For the text-containing cell, return its midpoint in [X, Y] coordinate format. 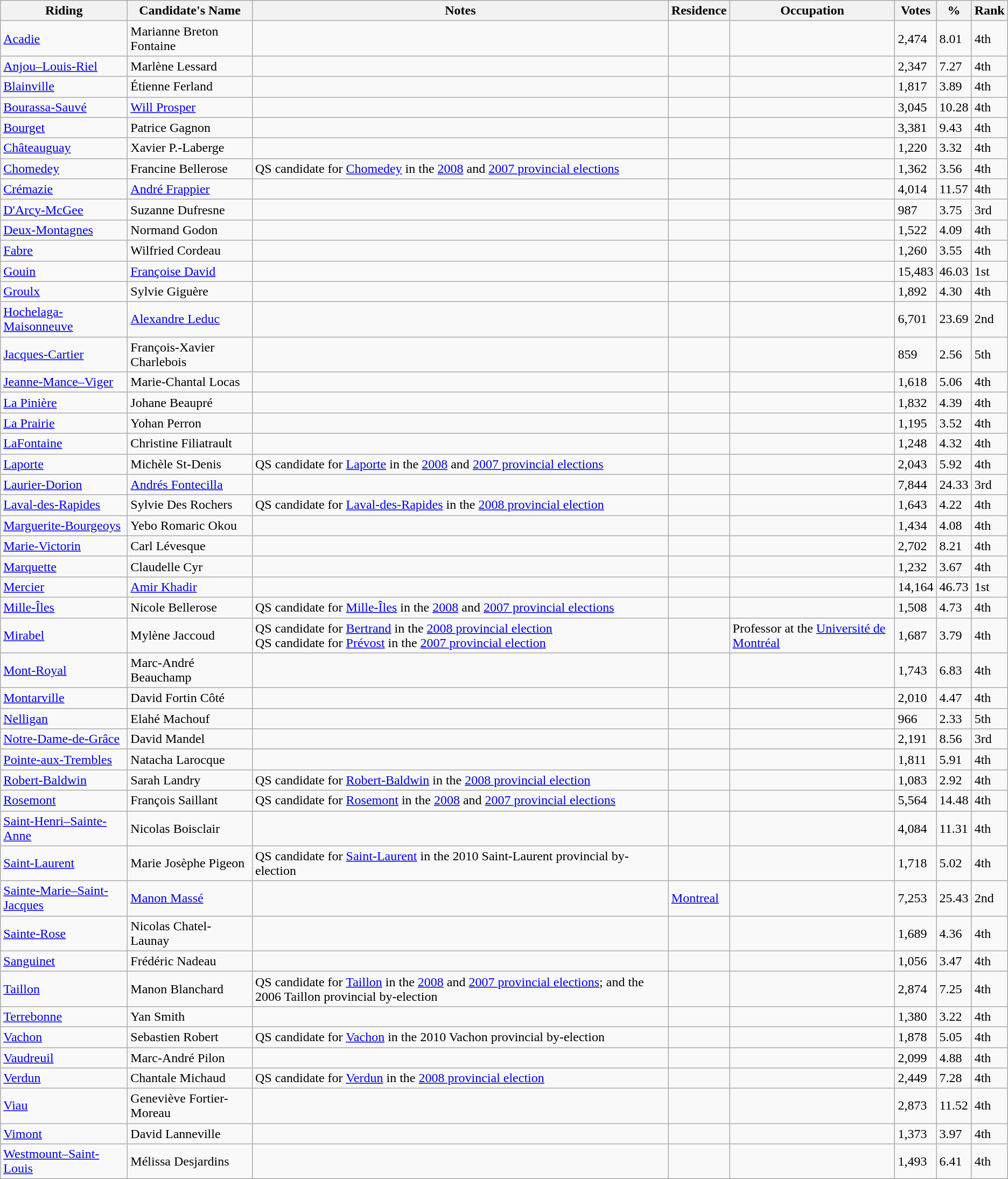
1,083 [915, 780]
Anjou–Louis-Riel [64, 66]
6.83 [954, 671]
8.21 [954, 546]
6,701 [915, 320]
4.36 [954, 934]
Laurier-Dorion [64, 485]
1,522 [915, 230]
Saint-Henri–Sainte-Anne [64, 828]
Montarville [64, 698]
Votes [915, 11]
1,643 [915, 505]
8.56 [954, 739]
Marlène Lessard [190, 66]
La Prairie [64, 423]
2,099 [915, 1058]
2,449 [915, 1078]
QS candidate for Vachon in the 2010 Vachon provincial by-election [460, 1037]
5.91 [954, 760]
Pointe-aux-Trembles [64, 760]
André Frappier [190, 189]
2,010 [915, 698]
2.92 [954, 780]
3.52 [954, 423]
1,508 [915, 607]
3.47 [954, 961]
1,362 [915, 169]
Viau [64, 1106]
Occupation [812, 11]
46.73 [954, 587]
Nelligan [64, 719]
Claudelle Cyr [190, 566]
Manon Blanchard [190, 988]
1,493 [915, 1162]
3.67 [954, 566]
1,817 [915, 87]
Patrice Gagnon [190, 128]
Sainte-Marie–Saint-Jacques [64, 898]
10.28 [954, 107]
3.97 [954, 1134]
Rosemont [64, 801]
François-Xavier Charlebois [190, 354]
Yebo Romaric Okou [190, 525]
Vaudreuil [64, 1058]
Nicolas Chatel-Launay [190, 934]
Terrebonne [64, 1016]
4.32 [954, 444]
Sylvie Giguère [190, 292]
Sebastien Robert [190, 1037]
Taillon [64, 988]
5,564 [915, 801]
QS candidate for Saint-Laurent in the 2010 Saint-Laurent provincial by-election [460, 864]
1,892 [915, 292]
David Lanneville [190, 1134]
Riding [64, 11]
Mercier [64, 587]
7.28 [954, 1078]
D'Arcy-McGee [64, 209]
Elahé Machouf [190, 719]
Manon Massé [190, 898]
Crémazie [64, 189]
11.57 [954, 189]
Deux-Montagnes [64, 230]
Robert-Baldwin [64, 780]
QS candidate for Mille-Îles in the 2008 and 2007 provincial elections [460, 607]
3.56 [954, 169]
Carl Lévesque [190, 546]
Francine Bellerose [190, 169]
1,373 [915, 1134]
3.89 [954, 87]
Blainville [64, 87]
Mylène Jaccoud [190, 635]
1,687 [915, 635]
Sylvie Des Rochers [190, 505]
Gouin [64, 271]
2.33 [954, 719]
4.88 [954, 1058]
% [954, 11]
Marc-André Beauchamp [190, 671]
4.08 [954, 525]
David Mandel [190, 739]
7,253 [915, 898]
Vimont [64, 1134]
Frédéric Nadeau [190, 961]
Yohan Perron [190, 423]
2,347 [915, 66]
Marianne Breton Fontaine [190, 39]
Chantale Michaud [190, 1078]
4.09 [954, 230]
Marie Josèphe Pigeon [190, 864]
Suzanne Dufresne [190, 209]
1,743 [915, 671]
Westmount–Saint-Louis [64, 1162]
11.52 [954, 1106]
1,434 [915, 525]
2,874 [915, 988]
Marie-Victorin [64, 546]
David Fortin Côté [190, 698]
987 [915, 209]
9.43 [954, 128]
5.02 [954, 864]
1,689 [915, 934]
3,045 [915, 107]
966 [915, 719]
Bourassa-Sauvé [64, 107]
Mont-Royal [64, 671]
Marguerite-Bourgeoys [64, 525]
Wilfried Cordeau [190, 250]
QS candidate for Robert-Baldwin in the 2008 provincial election [460, 780]
Sainte-Rose [64, 934]
LaFontaine [64, 444]
Chomedey [64, 169]
Amir Khadir [190, 587]
4.73 [954, 607]
Notes [460, 11]
Notre-Dame-de-Grâce [64, 739]
Jacques-Cartier [64, 354]
Châteauguay [64, 148]
3,381 [915, 128]
7.25 [954, 988]
QS candidate for Rosemont in the 2008 and 2007 provincial elections [460, 801]
Françoise David [190, 271]
24.33 [954, 485]
QS candidate for Taillon in the 2008 and 2007 provincial elections; and the 2006 Taillon provincial by-election [460, 988]
Rank [990, 11]
Sanguinet [64, 961]
7,844 [915, 485]
1,618 [915, 382]
4.30 [954, 292]
Saint-Laurent [64, 864]
2.56 [954, 354]
Verdun [64, 1078]
1,220 [915, 148]
6.41 [954, 1162]
Alexandre Leduc [190, 320]
Andrés Fontecilla [190, 485]
14.48 [954, 801]
Professor at the Université de Montréal [812, 635]
4.22 [954, 505]
4,084 [915, 828]
3.32 [954, 148]
2,474 [915, 39]
Natacha Larocque [190, 760]
Acadie [64, 39]
Nicolas Boisclair [190, 828]
3.55 [954, 250]
1,195 [915, 423]
Laval-des-Rapides [64, 505]
Sarah Landry [190, 780]
1,260 [915, 250]
3.22 [954, 1016]
23.69 [954, 320]
1,878 [915, 1037]
Bourget [64, 128]
2,702 [915, 546]
25.43 [954, 898]
7.27 [954, 66]
5.92 [954, 464]
Laporte [64, 464]
Vachon [64, 1037]
2,043 [915, 464]
1,232 [915, 566]
Étienne Ferland [190, 87]
1,248 [915, 444]
14,164 [915, 587]
1,832 [915, 403]
1,811 [915, 760]
2,191 [915, 739]
Marc-André Pilon [190, 1058]
1,380 [915, 1016]
QS candidate for Laporte in the 2008 and 2007 provincial elections [460, 464]
3.75 [954, 209]
Marie-Chantal Locas [190, 382]
8.01 [954, 39]
1,056 [915, 961]
QS candidate for Chomedey in the 2008 and 2007 provincial elections [460, 169]
Groulx [64, 292]
Residence [699, 11]
2,873 [915, 1106]
Mirabel [64, 635]
4.47 [954, 698]
4,014 [915, 189]
Yan Smith [190, 1016]
1,718 [915, 864]
Hochelaga-Maisonneuve [64, 320]
Marquette [64, 566]
859 [915, 354]
Christine Filiatrault [190, 444]
Normand Godon [190, 230]
4.39 [954, 403]
QS candidate for Laval-des-Rapides in the 2008 provincial election [460, 505]
15,483 [915, 271]
La Pinière [64, 403]
Fabre [64, 250]
Montreal [699, 898]
Will Prosper [190, 107]
Mélissa Desjardins [190, 1162]
Johane Beaupré [190, 403]
Xavier P.-Laberge [190, 148]
5.05 [954, 1037]
Candidate's Name [190, 11]
Jeanne-Mance–Viger [64, 382]
Mille-Îles [64, 607]
3.79 [954, 635]
11.31 [954, 828]
QS candidate for Bertrand in the 2008 provincial election QS candidate for Prévost in the 2007 provincial election [460, 635]
Geneviève Fortier-Moreau [190, 1106]
François Saillant [190, 801]
46.03 [954, 271]
Michèle St-Denis [190, 464]
5.06 [954, 382]
QS candidate for Verdun in the 2008 provincial election [460, 1078]
Nicole Bellerose [190, 607]
